Capture the cell that displays the provided text and extract its [X, Y] central coordinate. 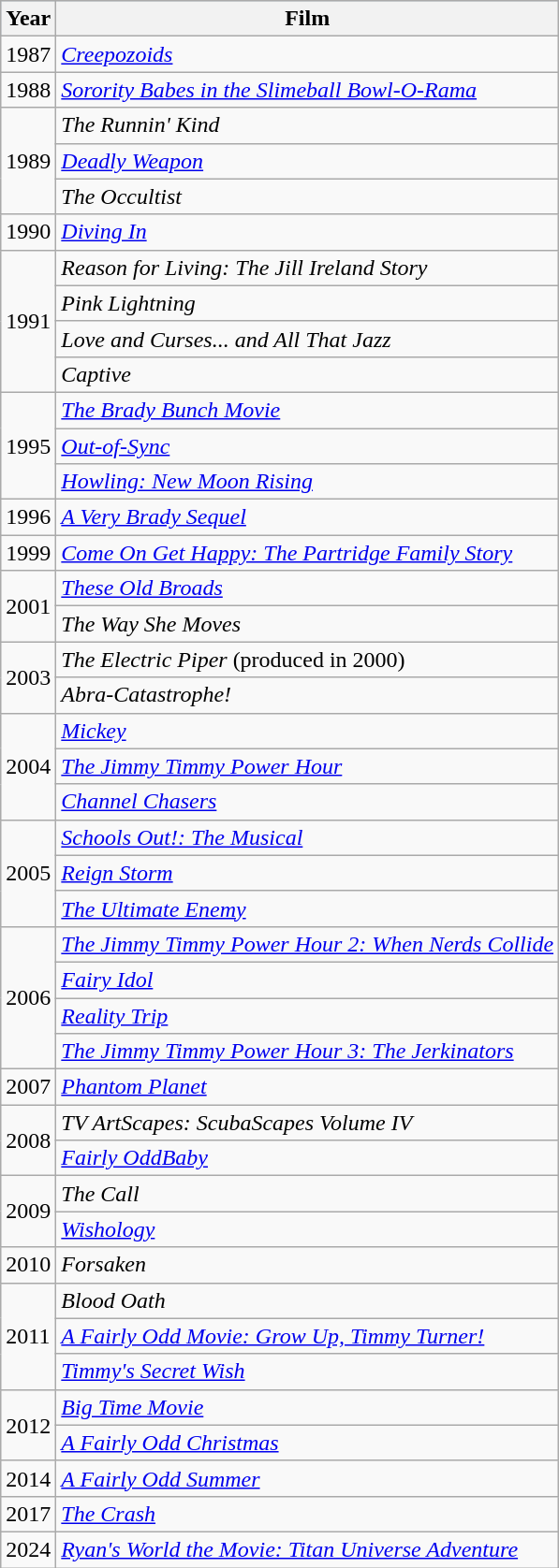
Timmy's Secret Wish [307, 1372]
The Jimmy Timmy Power Hour [307, 766]
The Electric Piper (produced in 2000) [307, 660]
Out-of-Sync [307, 446]
1995 [28, 445]
Diving In [307, 232]
2003 [28, 677]
Abra-Catastrophe! [307, 695]
Big Time Movie [307, 1407]
1996 [28, 517]
Captive [307, 374]
2012 [28, 1425]
2001 [28, 606]
Deadly Weapon [307, 161]
The Way She Moves [307, 624]
Reality Trip [307, 1015]
1991 [28, 321]
Year [28, 19]
A Fairly Odd Christmas [307, 1443]
A Very Brady Sequel [307, 517]
1989 [28, 161]
2008 [28, 1140]
Phantom Planet [307, 1087]
A Fairly Odd Movie: Grow Up, Timmy Turner! [307, 1336]
Creepozoids [307, 54]
2004 [28, 766]
Love and Curses... and All That Jazz [307, 339]
2005 [28, 873]
1988 [28, 90]
The Jimmy Timmy Power Hour 3: The Jerkinators [307, 1052]
2011 [28, 1336]
The Call [307, 1194]
Blood Oath [307, 1300]
A Fairly Odd Summer [307, 1478]
Reason for Living: The Jill Ireland Story [307, 268]
1990 [28, 232]
2006 [28, 997]
Wishology [307, 1229]
The Crash [307, 1514]
2009 [28, 1212]
The Jimmy Timmy Power Hour 2: When Nerds Collide [307, 944]
1987 [28, 54]
Forsaken [307, 1265]
2017 [28, 1514]
The Runnin' Kind [307, 125]
Sorority Babes in the Slimeball Bowl-O-Rama [307, 90]
Fairy Idol [307, 980]
These Old Broads [307, 588]
The Ultimate Enemy [307, 908]
Film [307, 19]
Schools Out!: The Musical [307, 837]
Fairly OddBaby [307, 1158]
2024 [28, 1549]
Mickey [307, 731]
Ryan's World the Movie: Titan Universe Adventure [307, 1549]
2014 [28, 1478]
1999 [28, 553]
Reign Storm [307, 873]
2010 [28, 1265]
The Brady Bunch Movie [307, 410]
2007 [28, 1087]
Pink Lightning [307, 303]
The Occultist [307, 196]
TV ArtScapes: ScubaScapes Volume IV [307, 1123]
Come On Get Happy: The Partridge Family Story [307, 553]
Howling: New Moon Rising [307, 482]
Channel Chasers [307, 802]
